From the cell containing the given text, extract its center point as (X, Y) coordinate. 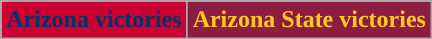
Arizona victories (94, 20)
Arizona State victories (309, 20)
